Extract the [x, y] coordinate from the center of the cell holding the provided text.  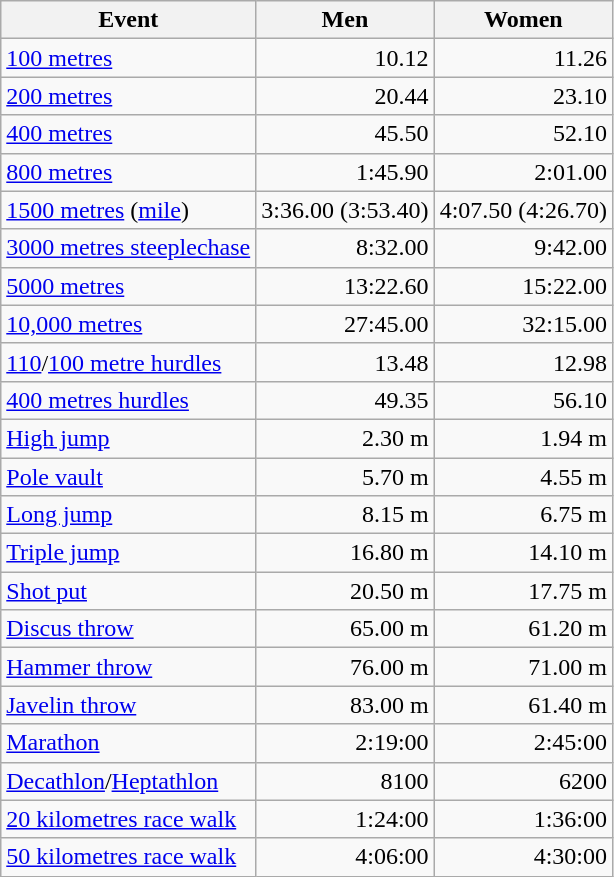
Women [523, 20]
27:45.00 [345, 324]
4:06:00 [345, 857]
1.94 m [523, 438]
High jump [128, 438]
Shot put [128, 591]
10.12 [345, 58]
76.00 m [345, 667]
400 metres [128, 134]
Event [128, 20]
20 kilometres race walk [128, 819]
1:24:00 [345, 819]
8.15 m [345, 515]
4.55 m [523, 477]
65.00 m [345, 629]
17.75 m [523, 591]
83.00 m [345, 705]
32:15.00 [523, 324]
Javelin throw [128, 705]
12.98 [523, 362]
3000 metres steeplechase [128, 248]
Long jump [128, 515]
6200 [523, 781]
3:36.00 (3:53.40) [345, 210]
Triple jump [128, 553]
Decathlon/Heptathlon [128, 781]
56.10 [523, 400]
11.26 [523, 58]
10,000 metres [128, 324]
6.75 m [523, 515]
61.40 m [523, 705]
8100 [345, 781]
16.80 m [345, 553]
14.10 m [523, 553]
Pole vault [128, 477]
4:30:00 [523, 857]
2:45:00 [523, 743]
400 metres hurdles [128, 400]
20.50 m [345, 591]
5.70 m [345, 477]
9:42.00 [523, 248]
Hammer throw [128, 667]
1:36:00 [523, 819]
1:45.90 [345, 172]
71.00 m [523, 667]
23.10 [523, 96]
Men [345, 20]
4:07.50 (4:26.70) [523, 210]
52.10 [523, 134]
61.20 m [523, 629]
800 metres [128, 172]
100 metres [128, 58]
8:32.00 [345, 248]
2.30 m [345, 438]
45.50 [345, 134]
110/100 metre hurdles [128, 362]
1500 metres (mile) [128, 210]
Discus throw [128, 629]
15:22.00 [523, 286]
50 kilometres race walk [128, 857]
Marathon [128, 743]
49.35 [345, 400]
2:19:00 [345, 743]
5000 metres [128, 286]
20.44 [345, 96]
13.48 [345, 362]
13:22.60 [345, 286]
200 metres [128, 96]
2:01.00 [523, 172]
